Identify which cell holds the provided text, then report its [X, Y] central coordinate. 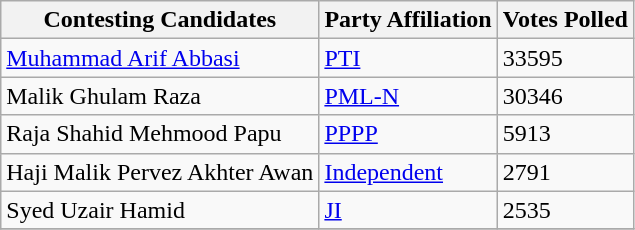
Votes Polled [565, 20]
Raja Shahid Mehmood Papu [160, 134]
JI [408, 210]
2535 [565, 210]
Independent [408, 172]
30346 [565, 96]
Syed Uzair Hamid [160, 210]
Malik Ghulam Raza [160, 96]
Party Affiliation [408, 20]
5913 [565, 134]
Haji Malik Pervez Akhter Awan [160, 172]
Muhammad Arif Abbasi [160, 58]
PPPP [408, 134]
PML-N [408, 96]
Contesting Candidates [160, 20]
33595 [565, 58]
2791 [565, 172]
PTI [408, 58]
